Identify which cell holds the provided text, then report its [x, y] central coordinate. 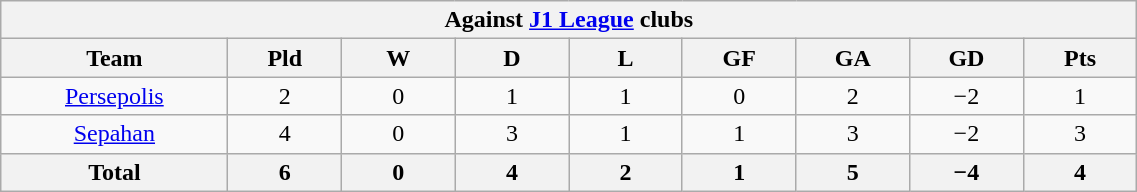
Sepahan [114, 134]
Total [114, 172]
Team [114, 58]
6 [285, 172]
5 [853, 172]
Pld [285, 58]
Pts [1080, 58]
Persepolis [114, 96]
GA [853, 58]
GF [739, 58]
GD [967, 58]
D [512, 58]
Against J1 League clubs [569, 20]
W [399, 58]
L [626, 58]
−4 [967, 172]
